Provide the (X, Y) coordinate of the cell's center where the given text is located.  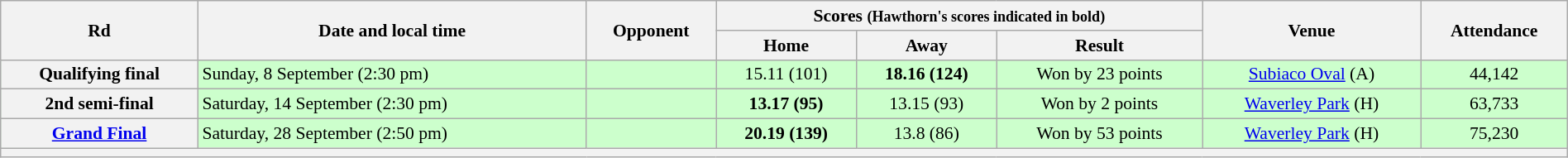
13.17 (95) (786, 104)
Result (1100, 45)
18.16 (124) (926, 74)
75,230 (1494, 134)
Saturday, 28 September (2:50 pm) (392, 134)
44,142 (1494, 74)
Attendance (1494, 30)
Won by 23 points (1100, 74)
2nd semi-final (99, 104)
Venue (1312, 30)
13.8 (86) (926, 134)
Grand Final (99, 134)
Subiaco Oval (A) (1312, 74)
20.19 (139) (786, 134)
Home (786, 45)
Qualifying final (99, 74)
Opponent (652, 30)
Scores (Hawthorn's scores indicated in bold) (959, 16)
Rd (99, 30)
Saturday, 14 September (2:30 pm) (392, 104)
Won by 53 points (1100, 134)
63,733 (1494, 104)
Won by 2 points (1100, 104)
Away (926, 45)
13.15 (93) (926, 104)
15.11 (101) (786, 74)
Sunday, 8 September (2:30 pm) (392, 74)
Date and local time (392, 30)
